Find where the given text appears and provide that cell's center as [x, y] coordinate. 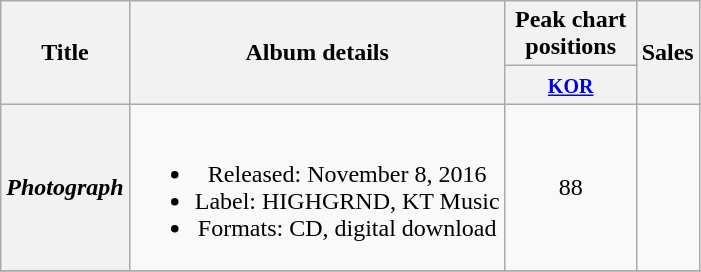
Released: November 8, 2016Label: HIGHGRND, KT MusicFormats: CD, digital download [317, 188]
Peak chart positions [570, 34]
Sales [668, 52]
KOR [570, 85]
Title [65, 52]
Photograph [65, 188]
Album details [317, 52]
88 [570, 188]
